Locate the cell with the specified text and output its (x, y) center coordinate. 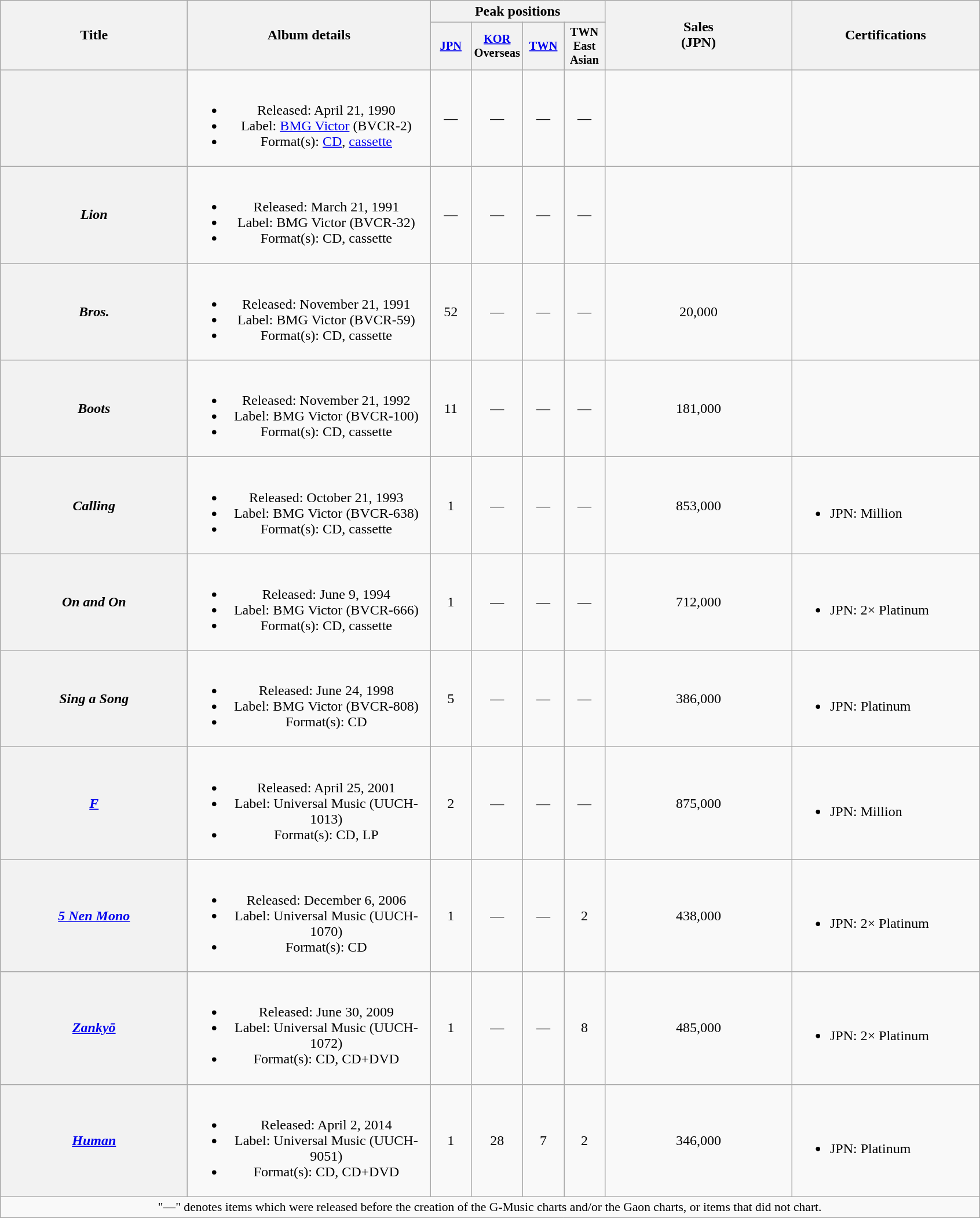
5 Nen Mono (94, 916)
Released: June 24, 1998Label: BMG Victor (BVCR-808)Format(s): CD (309, 698)
7 (543, 1140)
Sing a Song (94, 698)
28 (497, 1140)
TWN (543, 46)
Title (94, 35)
11 (451, 409)
On and On (94, 602)
Released: April 2, 2014Label: Universal Music (UUCH-9051)Format(s): CD, CD+DVD (309, 1140)
Album details (309, 35)
346,000 (699, 1140)
Peak positions (518, 12)
Bros. (94, 312)
20,000 (699, 312)
Released: December 6, 2006Label: Universal Music (UUCH-1070)Format(s): CD (309, 916)
712,000 (699, 602)
8 (585, 1028)
386,000 (699, 698)
181,000 (699, 409)
Released: June 30, 2009Label: Universal Music (UUCH-1072)Format(s): CD, CD+DVD (309, 1028)
Released: April 21, 1990Label: BMG Victor (BVCR-2)Format(s): CD, cassette (309, 118)
Certifications (885, 35)
F (94, 803)
Released: April 25, 2001Label: Universal Music (UUCH-1013)Format(s): CD, LP (309, 803)
Zankyō (94, 1028)
Released: November 21, 1992Label: BMG Victor (BVCR-100)Format(s): CD, cassette (309, 409)
485,000 (699, 1028)
JPN (451, 46)
"—" denotes items which were released before the creation of the G-Music charts and/or the Gaon charts, or items that did not chart. (490, 1207)
5 (451, 698)
Released: October 21, 1993Label: BMG Victor (BVCR-638)Format(s): CD, cassette (309, 505)
Sales(JPN) (699, 35)
52 (451, 312)
Released: November 21, 1991Label: BMG Victor (BVCR-59)Format(s): CD, cassette (309, 312)
875,000 (699, 803)
TWN East Asian (585, 46)
853,000 (699, 505)
KOROverseas (497, 46)
438,000 (699, 916)
Lion (94, 215)
Released: March 21, 1991Label: BMG Victor (BVCR-32)Format(s): CD, cassette (309, 215)
Human (94, 1140)
Released: June 9, 1994Label: BMG Victor (BVCR-666)Format(s): CD, cassette (309, 602)
Calling (94, 505)
Boots (94, 409)
